Detect which cell encompasses the target text, then output its [x, y] center coordinate. 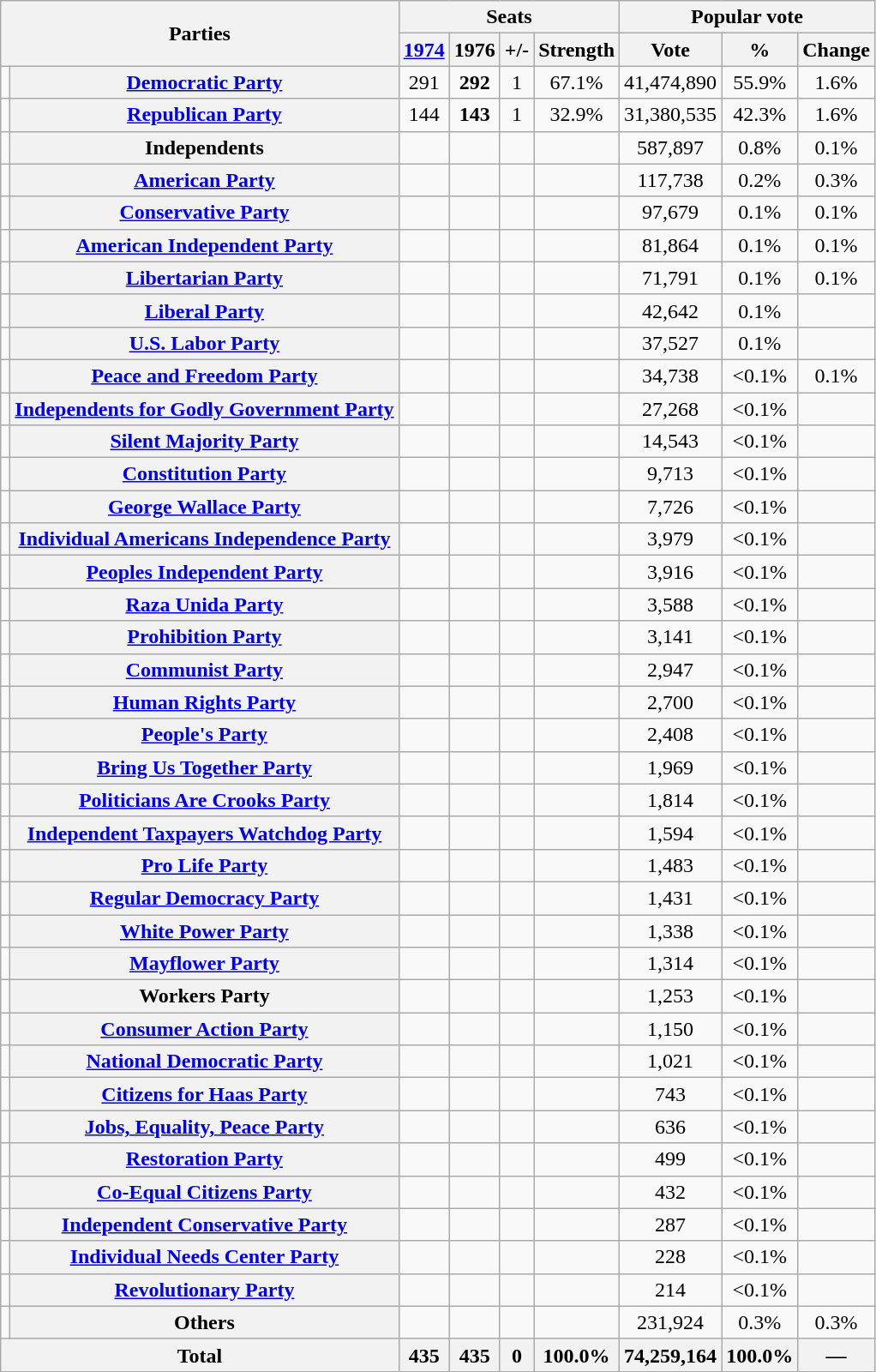
Conservative Party [204, 213]
432 [670, 1192]
37,527 [670, 343]
2,947 [670, 670]
People's Party [204, 735]
1976 [475, 50]
143 [475, 115]
U.S. Labor Party [204, 343]
Constitution Party [204, 474]
Citizens for Haas Party [204, 1094]
55.9% [759, 82]
Independents for Godly Government Party [204, 409]
41,474,890 [670, 82]
Prohibition Party [204, 637]
Independent Conservative Party [204, 1225]
34,738 [670, 376]
291 [423, 82]
Silent Majority Party [204, 442]
3,141 [670, 637]
1,338 [670, 930]
42.3% [759, 115]
1,969 [670, 767]
Raza Unida Party [204, 605]
743 [670, 1094]
Workers Party [204, 996]
1974 [423, 50]
Libertarian Party [204, 278]
231,924 [670, 1322]
Strength [577, 50]
Parties [200, 33]
Total [200, 1355]
2,408 [670, 735]
0.8% [759, 147]
Jobs, Equality, Peace Party [204, 1127]
214 [670, 1290]
Regular Democracy Party [204, 898]
1,594 [670, 833]
Independent Taxpayers Watchdog Party [204, 833]
228 [670, 1257]
Individual Needs Center Party [204, 1257]
Co-Equal Citizens Party [204, 1192]
292 [475, 82]
42,642 [670, 310]
3,916 [670, 572]
Seats [509, 17]
Restoration Party [204, 1159]
National Democratic Party [204, 1062]
1,253 [670, 996]
1,431 [670, 898]
Peoples Independent Party [204, 572]
27,268 [670, 409]
White Power Party [204, 930]
George Wallace Party [204, 507]
Mayflower Party [204, 964]
1,814 [670, 800]
American Independent Party [204, 245]
Human Rights Party [204, 702]
67.1% [577, 82]
Revolutionary Party [204, 1290]
3,979 [670, 539]
117,738 [670, 180]
Others [204, 1322]
Pro Life Party [204, 865]
0.2% [759, 180]
3,588 [670, 605]
Change [837, 50]
% [759, 50]
Democratic Party [204, 82]
Bring Us Together Party [204, 767]
587,897 [670, 147]
2,700 [670, 702]
499 [670, 1159]
144 [423, 115]
287 [670, 1225]
Politicians Are Crooks Party [204, 800]
1,483 [670, 865]
9,713 [670, 474]
32.9% [577, 115]
— [837, 1355]
71,791 [670, 278]
American Party [204, 180]
7,726 [670, 507]
97,679 [670, 213]
Popular vote [747, 17]
Republican Party [204, 115]
1,021 [670, 1062]
Peace and Freedom Party [204, 376]
Liberal Party [204, 310]
Vote [670, 50]
Consumer Action Party [204, 1029]
Independents [204, 147]
Individual Americans Independence Party [204, 539]
14,543 [670, 442]
81,864 [670, 245]
0 [516, 1355]
636 [670, 1127]
Communist Party [204, 670]
1,314 [670, 964]
1,150 [670, 1029]
+/- [516, 50]
31,380,535 [670, 115]
74,259,164 [670, 1355]
